From the cell containing the given text, extract its center point as [x, y] coordinate. 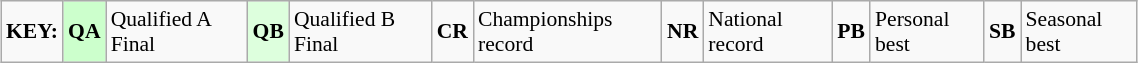
NR [682, 32]
Seasonal best [1079, 32]
National record [768, 32]
SB [1002, 32]
QA [84, 32]
Personal best [927, 32]
Qualified A Final [177, 32]
KEY: [32, 32]
Qualified B Final [360, 32]
CR [452, 32]
PB [851, 32]
QB [268, 32]
Championships record [568, 32]
